Capture the cell that displays the provided text and extract its (x, y) central coordinate. 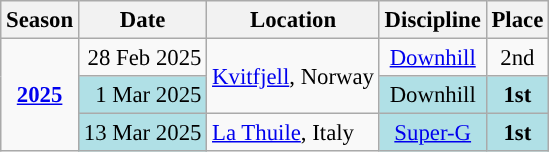
1 Mar 2025 (142, 95)
13 Mar 2025 (142, 133)
Kvitfjell, Norway (294, 76)
Place (517, 20)
Date (142, 20)
28 Feb 2025 (142, 58)
2025 (40, 96)
Location (294, 20)
La Thuile, Italy (294, 133)
Discipline (432, 20)
Super-G (432, 133)
Season (40, 20)
2nd (517, 58)
